Return (x, y) of the center of cell containing provided text 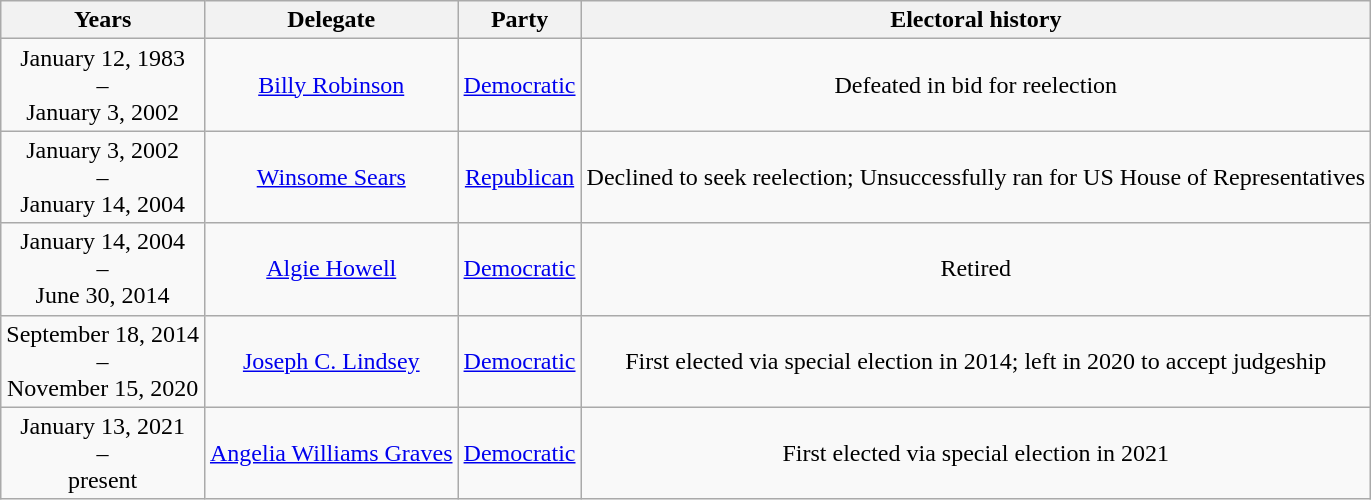
Republican (520, 177)
Defeated in bid for reelection (976, 85)
First elected via special election in 2014; left in 2020 to accept judgeship (976, 361)
Retired (976, 269)
Declined to seek reelection; Unsuccessfully ran for US House of Representatives (976, 177)
September 18, 2014–November 15, 2020 (103, 361)
Algie Howell (331, 269)
Electoral history (976, 20)
Billy Robinson (331, 85)
January 13, 2021–present (103, 453)
January 3, 2002–January 14, 2004 (103, 177)
First elected via special election in 2021 (976, 453)
Party (520, 20)
January 14, 2004–June 30, 2014 (103, 269)
Years (103, 20)
January 12, 1983–January 3, 2002 (103, 85)
Winsome Sears (331, 177)
Angelia Williams Graves (331, 453)
Joseph C. Lindsey (331, 361)
Delegate (331, 20)
